Search for the cell housing the specified text and yield its [x, y] center coordinate. 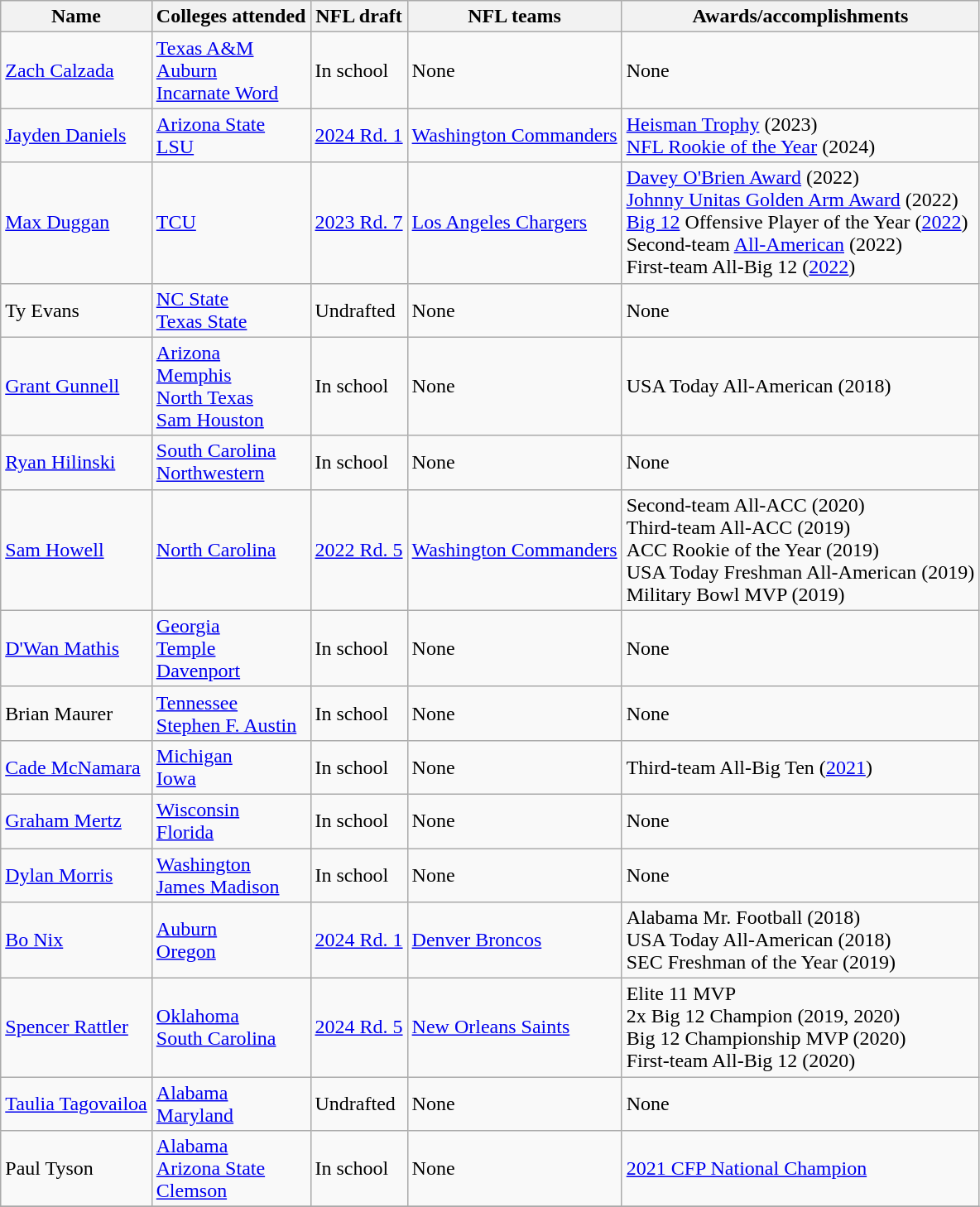
USA Today All-American (2018) [800, 386]
ArizonaMemphisNorth TexasSam Houston [231, 386]
Arizona StateLSU [231, 136]
NFL draft [359, 17]
Max Duggan [76, 223]
Dylan Morris [76, 874]
Ty Evans [76, 310]
Brian Maurer [76, 714]
Taulia Tagovailoa [76, 1104]
WisconsinFlorida [231, 821]
WashingtonJames Madison [231, 874]
Third-team All-Big Ten (2021) [800, 767]
Ryan Hilinski [76, 462]
Jayden Daniels [76, 136]
MichiganIowa [231, 767]
D'Wan Mathis [76, 648]
Graham Mertz [76, 821]
Awards/accomplishments [800, 17]
AlabamaArizona StateClemson [231, 1169]
New Orleans Saints [515, 1028]
Cade McNamara [76, 767]
2021 CFP National Champion [800, 1169]
2023 Rd. 7 [359, 223]
Elite 11 MVP2x Big 12 Champion (2019, 2020)Big 12 Championship MVP (2020)First-team All-Big 12 (2020) [800, 1028]
Denver Broncos [515, 940]
Spencer Rattler [76, 1028]
Sam Howell [76, 550]
Second-team All-ACC (2020)Third-team All-ACC (2019)ACC Rookie of the Year (2019)USA Today Freshman All-American (2019)Military Bowl MVP (2019) [800, 550]
GeorgiaTempleDavenport [231, 648]
Grant Gunnell [76, 386]
Los Angeles Chargers [515, 223]
2024 Rd. 5 [359, 1028]
Alabama Mr. Football (2018)USA Today All-American (2018)SEC Freshman of the Year (2019) [800, 940]
South CarolinaNorthwestern [231, 462]
Heisman Trophy (2023)NFL Rookie of the Year (2024) [800, 136]
2022 Rd. 5 [359, 550]
Name [76, 17]
NFL teams [515, 17]
NC StateTexas State [231, 310]
Texas A&MAuburnIncarnate Word [231, 70]
Paul Tyson [76, 1169]
North Carolina [231, 550]
Bo Nix [76, 940]
Colleges attended [231, 17]
AlabamaMaryland [231, 1104]
Zach Calzada [76, 70]
TennesseeStephen F. Austin [231, 714]
AuburnOregon [231, 940]
OklahomaSouth Carolina [231, 1028]
TCU [231, 223]
